For the text-containing cell, return its midpoint in [X, Y] coordinate format. 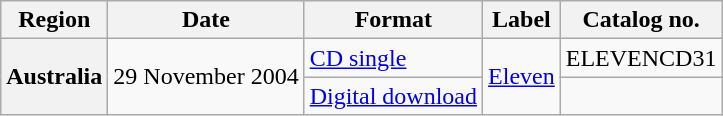
Australia [54, 77]
Date [206, 20]
Digital download [393, 96]
Label [522, 20]
ELEVENCD31 [641, 58]
CD single [393, 58]
Eleven [522, 77]
Format [393, 20]
Catalog no. [641, 20]
Region [54, 20]
29 November 2004 [206, 77]
